Scan for the cell matching the given text and deliver its (x, y) coordinate at center. 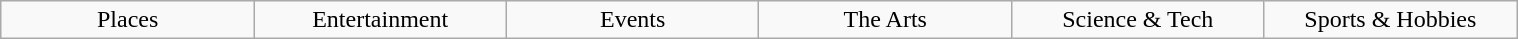
Entertainment (380, 20)
Science & Tech (1138, 20)
The Arts (886, 20)
Events (632, 20)
Sports & Hobbies (1390, 20)
Places (128, 20)
